Extract the [X, Y] coordinate from the center of the cell holding the provided text.  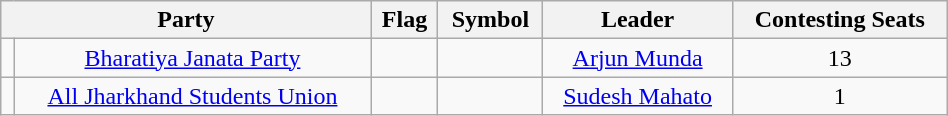
Symbol [490, 20]
Contesting Seats [840, 20]
Arjun Munda [638, 58]
Leader [638, 20]
All Jharkhand Students Union [192, 96]
13 [840, 58]
1 [840, 96]
Party [186, 20]
Flag [404, 20]
Bharatiya Janata Party [192, 58]
Sudesh Mahato [638, 96]
